Scan for the cell matching the given text and deliver its (X, Y) coordinate at center. 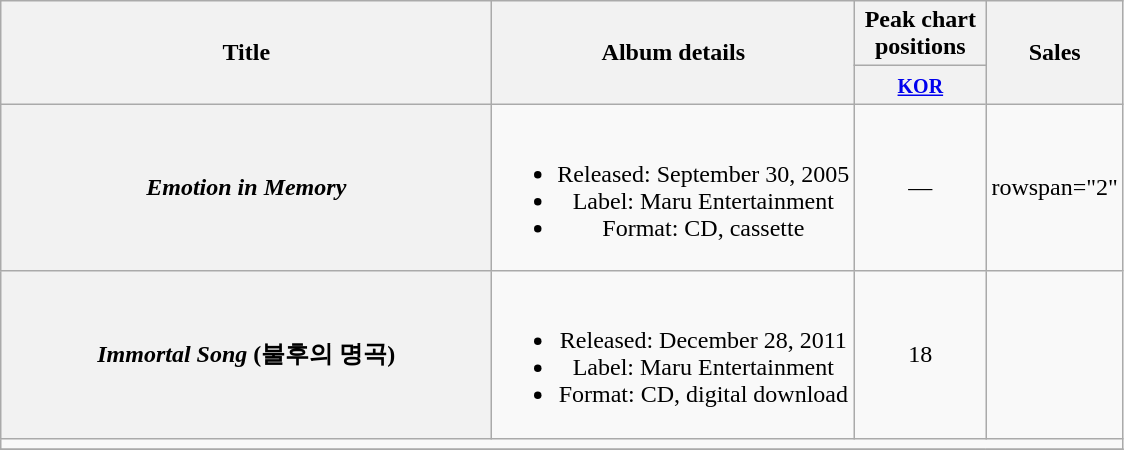
Immortal Song (불후의 명곡) (246, 354)
Title (246, 52)
KOR (920, 85)
18 (920, 354)
Released: December 28, 2011Label: Maru EntertainmentFormat: CD, digital download (674, 354)
Peak chart positions (920, 34)
Released: September 30, 2005Label: Maru EntertainmentFormat: CD, cassette (674, 188)
Sales (1055, 52)
rowspan="2" (1055, 188)
Album details (674, 52)
— (920, 188)
Emotion in Memory (246, 188)
